From the cell containing the given text, extract its center point as [x, y] coordinate. 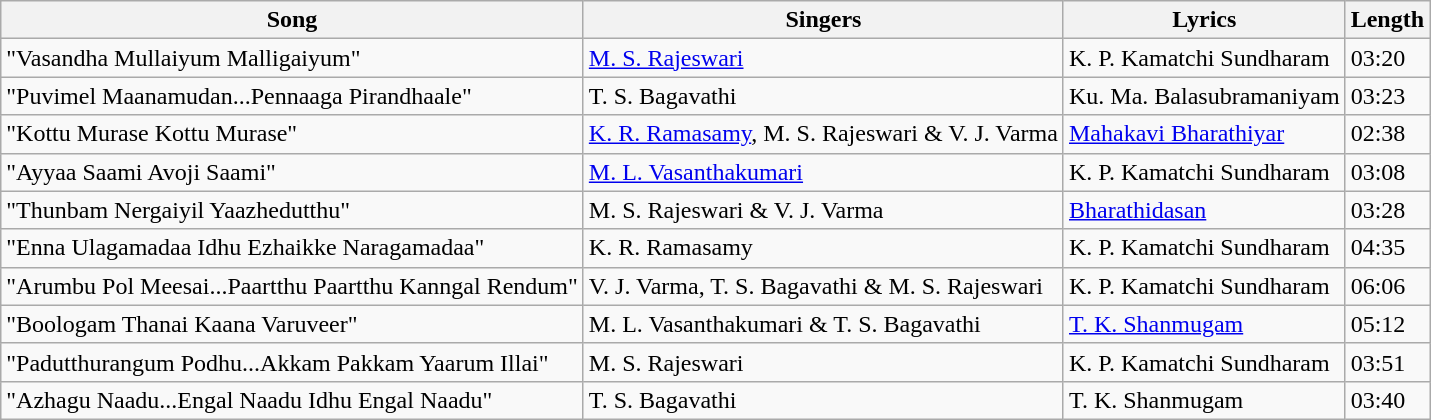
M. S. Rajeswari & V. J. Varma [823, 210]
Bharathidasan [1204, 210]
Ku. Ma. Balasubramaniyam [1204, 96]
"Azhagu Naadu...Engal Naadu Idhu Engal Naadu" [292, 400]
Mahakavi Bharathiyar [1204, 134]
06:06 [1387, 286]
"Arumbu Pol Meesai...Paartthu Paartthu Kanngal Rendum" [292, 286]
K. R. Ramasamy [823, 248]
05:12 [1387, 324]
04:35 [1387, 248]
K. R. Ramasamy, M. S. Rajeswari & V. J. Varma [823, 134]
Song [292, 20]
Length [1387, 20]
M. L. Vasanthakumari [823, 172]
"Thunbam Nergaiyil Yaazhedutthu" [292, 210]
Lyrics [1204, 20]
Singers [823, 20]
03:08 [1387, 172]
"Padutthurangum Podhu...Akkam Pakkam Yaarum Illai" [292, 362]
03:20 [1387, 58]
"Vasandha Mullaiyum Malligaiyum" [292, 58]
M. L. Vasanthakumari & T. S. Bagavathi [823, 324]
03:51 [1387, 362]
"Kottu Murase Kottu Murase" [292, 134]
03:28 [1387, 210]
"Enna Ulagamadaa Idhu Ezhaikke Naragamadaa" [292, 248]
03:40 [1387, 400]
"Boologam Thanai Kaana Varuveer" [292, 324]
V. J. Varma, T. S. Bagavathi & M. S. Rajeswari [823, 286]
03:23 [1387, 96]
"Ayyaa Saami Avoji Saami" [292, 172]
"Puvimel Maanamudan...Pennaaga Pirandhaale" [292, 96]
02:38 [1387, 134]
